Capture the cell that displays the provided text and extract its [X, Y] central coordinate. 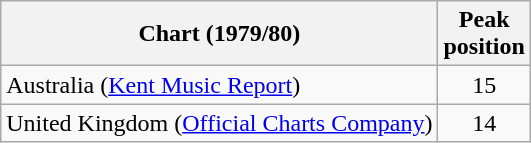
15 [484, 85]
United Kingdom (Official Charts Company) [220, 123]
Peak position [484, 34]
Australia (Kent Music Report) [220, 85]
14 [484, 123]
Chart (1979/80) [220, 34]
